Return the [X, Y] coordinate for the center point of the cell that contains the specified text.  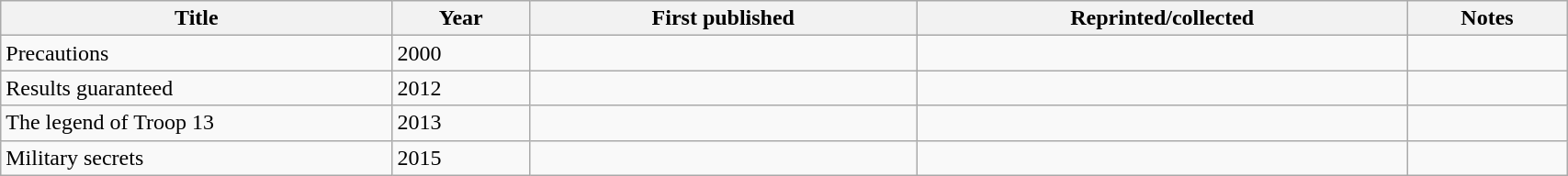
Precautions [197, 53]
The legend of Troop 13 [197, 123]
Notes [1486, 18]
Year [461, 18]
2000 [461, 53]
Results guaranteed [197, 88]
2012 [461, 88]
2015 [461, 158]
First published [724, 18]
Reprinted/collected [1162, 18]
Military secrets [197, 158]
Title [197, 18]
2013 [461, 123]
